From the cell containing the given text, extract its center point as (x, y) coordinate. 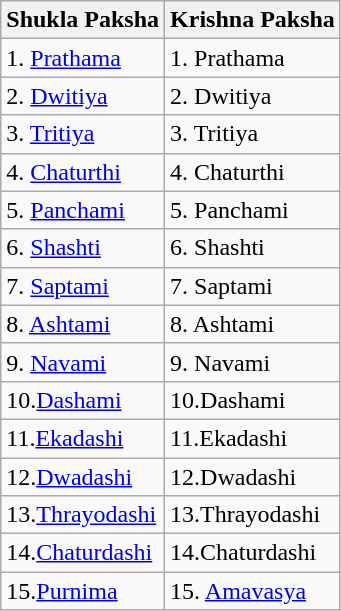
Krishna Paksha (253, 20)
Shukla Paksha (83, 20)
15. Amavasya (253, 591)
15.Purnima (83, 591)
